Return the (X, Y) coordinate for the center point of the cell that contains the specified text.  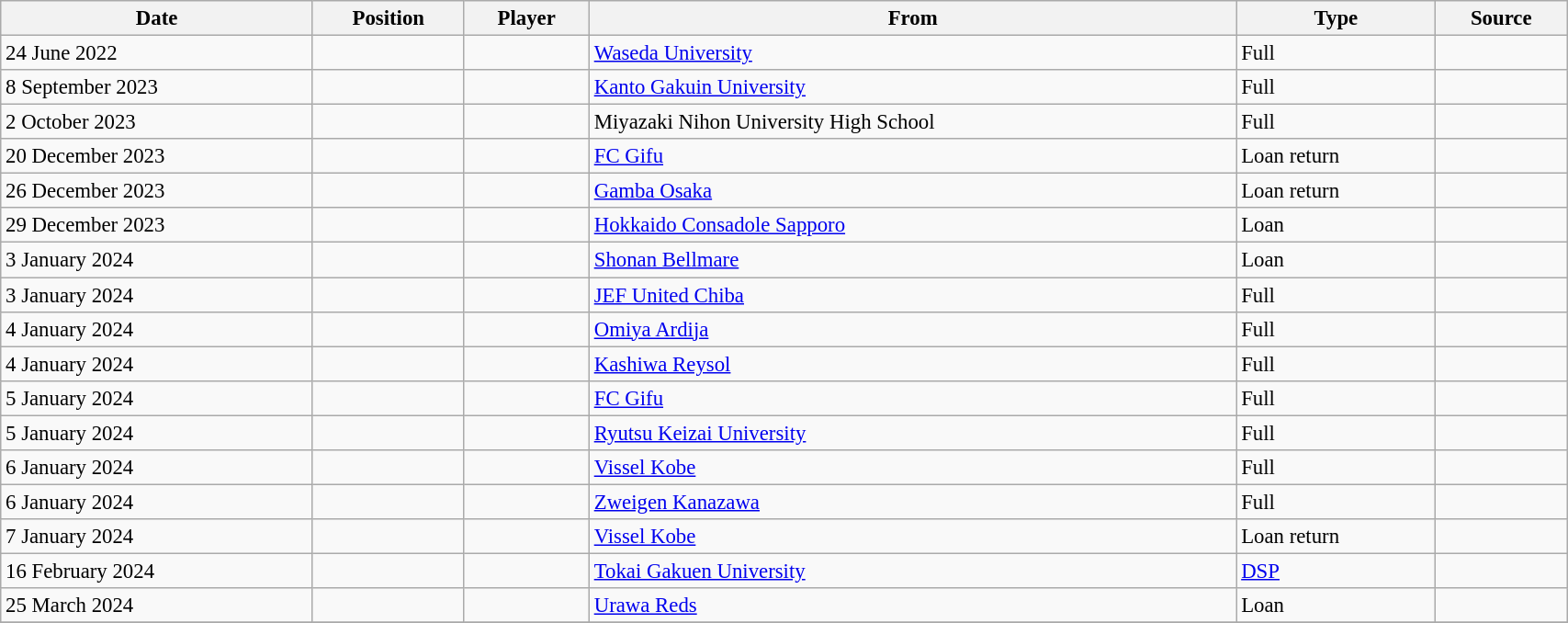
16 February 2024 (157, 571)
25 March 2024 (157, 606)
Miyazaki Nihon University High School (912, 122)
Date (157, 18)
Ryutsu Keizai University (912, 433)
Zweigen Kanazawa (912, 502)
Type (1336, 18)
29 December 2023 (157, 225)
Shonan Bellmare (912, 260)
Kanto Gakuin University (912, 87)
Position (388, 18)
20 December 2023 (157, 156)
8 September 2023 (157, 87)
Waseda University (912, 53)
Source (1501, 18)
2 October 2023 (157, 122)
Gamba Osaka (912, 191)
From (912, 18)
Tokai Gakuen University (912, 571)
Hokkaido Consadole Sapporo (912, 225)
24 June 2022 (157, 53)
Kashiwa Reysol (912, 364)
Urawa Reds (912, 606)
Omiya Ardija (912, 329)
JEF United Chiba (912, 295)
DSP (1336, 571)
Player (526, 18)
7 January 2024 (157, 537)
26 December 2023 (157, 191)
